Locate the cell with the specified text and output its [x, y] center coordinate. 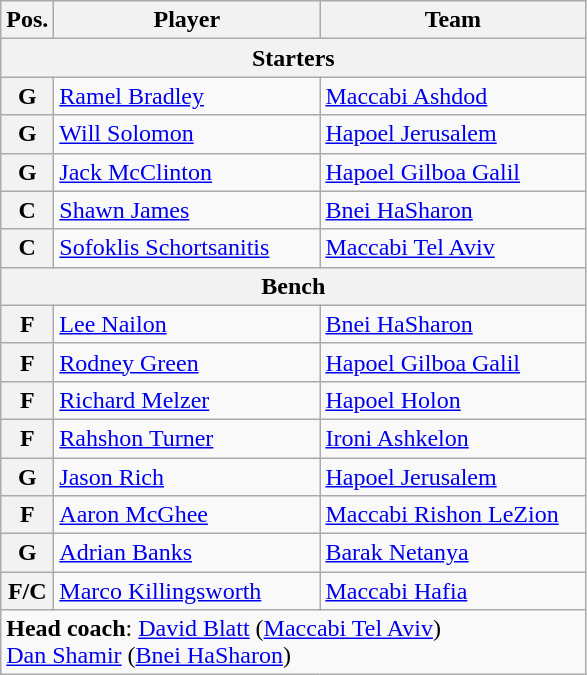
Maccabi Rishon LeZion [453, 515]
Rodney Green [187, 362]
Jason Rich [187, 477]
Player [187, 20]
Maccabi Hafia [453, 591]
Marco Killingsworth [187, 591]
Rahshon Turner [187, 438]
Barak Netanya [453, 553]
Bench [294, 286]
Aaron McGhee [187, 515]
Maccabi Tel Aviv [453, 248]
Ironi Ashkelon [453, 438]
Richard Melzer [187, 400]
Adrian Banks [187, 553]
Head coach: David Blatt (Maccabi Tel Aviv)Dan Shamir (Bnei HaSharon) [294, 642]
Shawn James [187, 210]
Pos. [28, 20]
Team [453, 20]
Starters [294, 58]
Hapoel Holon [453, 400]
Sofoklis Schortsanitis [187, 248]
Will Solomon [187, 134]
Jack McClinton [187, 172]
Ramel Bradley [187, 96]
Maccabi Ashdod [453, 96]
F/C [28, 591]
Lee Nailon [187, 324]
